Find where the given text appears and provide that cell's center as [X, Y] coordinate. 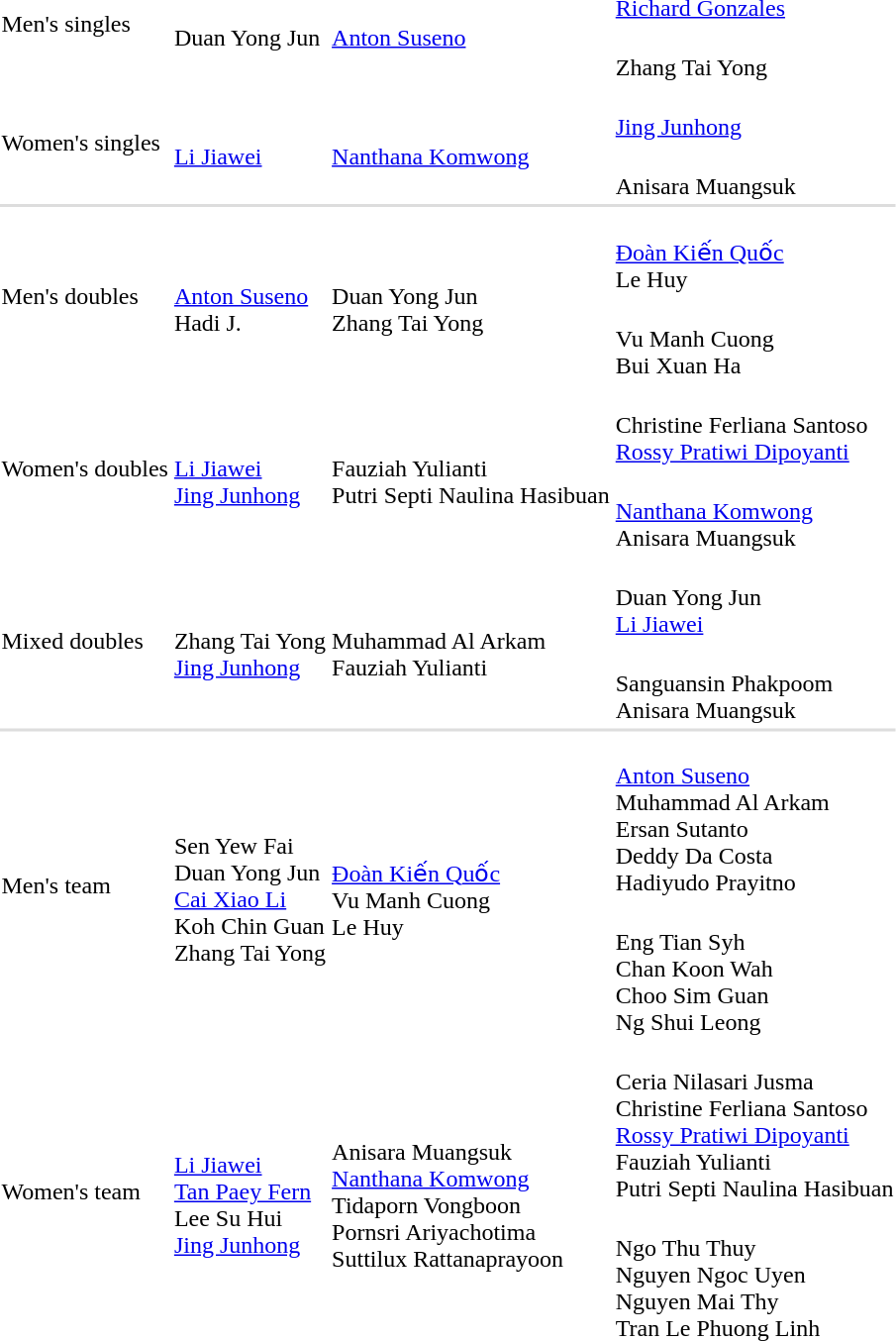
Fauziah YuliantiPutri Septi Naulina Hasibuan [471, 469]
Anisara Muangsuk [754, 172]
Zhang Tai Yong [754, 53]
Duan Yong JunZhang Tai Yong [471, 295]
Women's doubles [85, 469]
Christine Ferliana SantosoRossy Pratiwi Dipoyanti [754, 426]
Nanthana Komwong [471, 143]
Sen Yew FaiDuan Yong JunCai Xiao LiKoh Chin GuanZhang Tai Yong [249, 886]
Sanguansin PhakpoomAnisara Muangsuk [754, 683]
Vu Manh CuongBui Xuan Ha [754, 339]
Anton SusenoHadi J. [249, 295]
Đoàn Kiến QuốcLe Huy [754, 253]
Jing Junhong [754, 113]
Men's team [85, 886]
Eng Tian SyhChan Koon WahChoo Sim GuanNg Shui Leong [754, 970]
Đoàn Kiến QuốcVu Manh CuongLe Huy [471, 886]
Women's singles [85, 143]
Anton SusenoMuhammad Al ArkamErsan SutantoDeddy Da CostaHadiyudo Prayitno [754, 816]
Li Jiawei [249, 143]
Nanthana KomwongAnisara Muangsuk [754, 511]
Muhammad Al ArkamFauziah Yulianti [471, 642]
Li JiaweiJing Junhong [249, 469]
Duan Yong JunLi Jiawei [754, 598]
Ceria Nilasari JusmaChristine Ferliana SantosoRossy Pratiwi DipoyantiFauziah YuliantiPutri Septi Naulina Hasibuan [754, 1121]
Men's doubles [85, 295]
Zhang Tai YongJing Junhong [249, 642]
Mixed doubles [85, 642]
